Extract the [x, y] coordinate from the center of the cell holding the provided text.  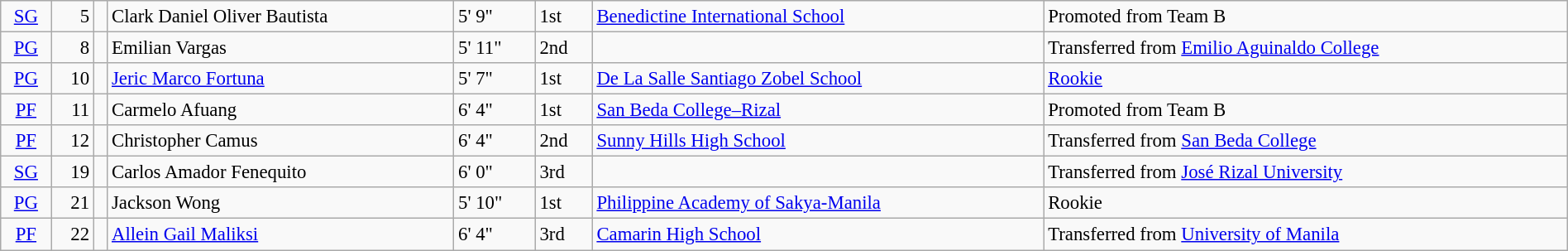
Transferred from San Beda College [1305, 141]
Benedictine International School [818, 17]
Transferred from Emilio Aguinaldo College [1305, 48]
Sunny Hills High School [818, 141]
5' 7" [495, 79]
12 [73, 141]
Carmelo Afuang [281, 110]
5' 10" [495, 203]
Transferred from University of Manila [1305, 234]
Emilian Vargas [281, 48]
5' 11" [495, 48]
Jeric Marco Fortuna [281, 79]
21 [73, 203]
De La Salle Santiago Zobel School [818, 79]
Clark Daniel Oliver Bautista [281, 17]
Philippine Academy of Sakya-Manila [818, 203]
11 [73, 110]
Allein Gail Maliksi [281, 234]
Camarin High School [818, 234]
Christopher Camus [281, 141]
Transferred from José Rizal University [1305, 172]
6' 0" [495, 172]
5' 9" [495, 17]
San Beda College–Rizal [818, 110]
22 [73, 234]
Carlos Amador Fenequito [281, 172]
19 [73, 172]
Jackson Wong [281, 203]
10 [73, 79]
5 [73, 17]
8 [73, 48]
